Capture the cell that displays the provided text and extract its (x, y) central coordinate. 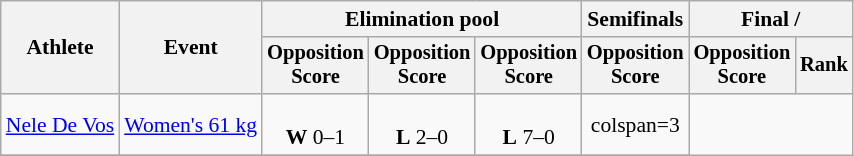
Semifinals (636, 19)
Event (190, 48)
colspan=3 (636, 124)
W 0–1 (316, 124)
L 7–0 (528, 124)
Women's 61 kg (190, 124)
L 2–0 (422, 124)
Final / (771, 19)
Athlete (60, 48)
Nele De Vos (60, 124)
Elimination pool (422, 19)
Rank (824, 66)
